Return [x, y] of the center of cell containing provided text 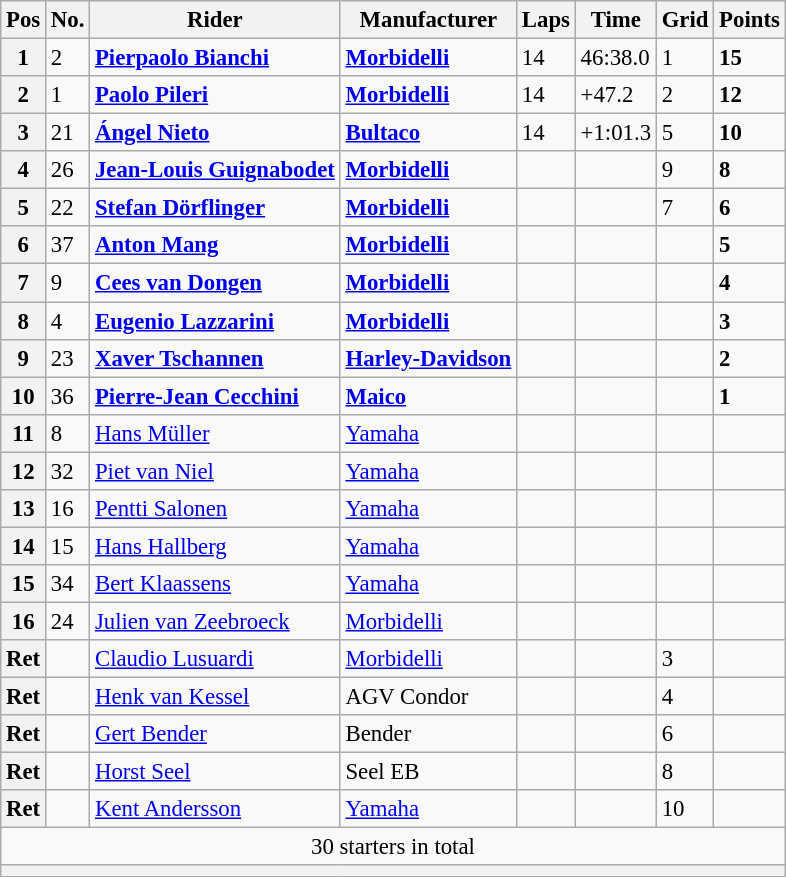
Bert Klaassens [215, 584]
+47.2 [616, 95]
Bultaco [428, 133]
Seel EB [428, 772]
Eugenio Lazzarini [215, 321]
26 [68, 170]
Pos [24, 20]
Stefan Dörflinger [215, 208]
Hans Hallberg [215, 546]
Time [616, 20]
Gert Bender [215, 734]
Kent Andersson [215, 809]
Pierpaolo Bianchi [215, 58]
Paolo Pileri [215, 95]
30 starters in total [393, 847]
46:38.0 [616, 58]
Bender [428, 734]
36 [68, 396]
22 [68, 208]
13 [24, 509]
Julien van Zeebroeck [215, 621]
+1:01.3 [616, 133]
Hans Müller [215, 433]
Cees van Dongen [215, 283]
24 [68, 621]
Points [750, 20]
Rider [215, 20]
Claudio Lusuardi [215, 659]
21 [68, 133]
34 [68, 584]
Pentti Salonen [215, 509]
Grid [684, 20]
Pierre-Jean Cecchini [215, 396]
32 [68, 471]
Xaver Tschannen [215, 358]
Henk van Kessel [215, 697]
No. [68, 20]
Maico [428, 396]
Piet van Niel [215, 471]
Horst Seel [215, 772]
Manufacturer [428, 20]
11 [24, 433]
Ángel Nieto [215, 133]
37 [68, 245]
Laps [546, 20]
AGV Condor [428, 697]
Jean-Louis Guignabodet [215, 170]
23 [68, 358]
Anton Mang [215, 245]
Harley-Davidson [428, 358]
